Scan for the cell matching the given text and deliver its [X, Y] coordinate at center. 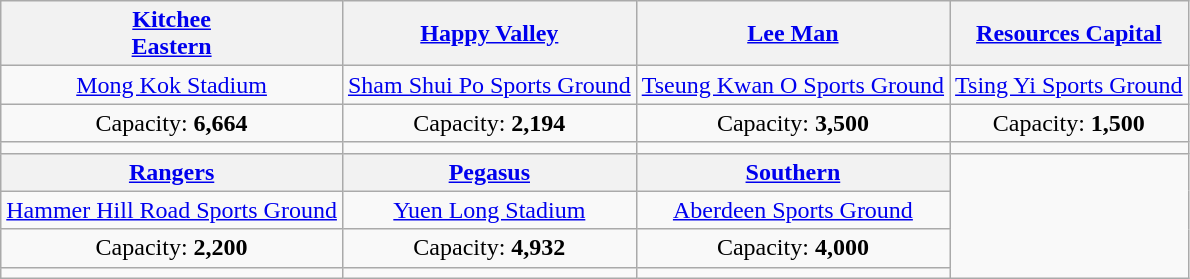
Mong Kok Stadium [172, 85]
Aberdeen Sports Ground [792, 210]
Rangers [172, 172]
Capacity: 1,500 [1070, 123]
Capacity: 6,664 [172, 123]
Capacity: 3,500 [792, 123]
KitcheeEastern [172, 34]
Sham Shui Po Sports Ground [489, 85]
Resources Capital [1070, 34]
Pegasus [489, 172]
Capacity: 4,000 [792, 248]
Hammer Hill Road Sports Ground [172, 210]
Capacity: 2,200 [172, 248]
Yuen Long Stadium [489, 210]
Capacity: 4,932 [489, 248]
Capacity: 2,194 [489, 123]
Happy Valley [489, 34]
Tseung Kwan O Sports Ground [792, 85]
Lee Man [792, 34]
Southern [792, 172]
Tsing Yi Sports Ground [1070, 85]
